Pinpoint the cell where the given text exists, returning its [x, y] midpoint coordinate. 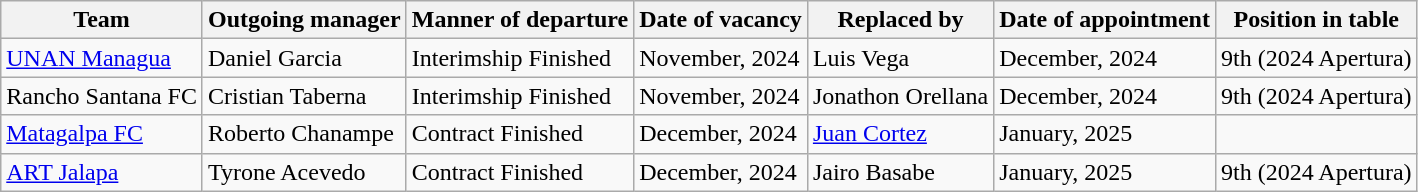
Manner of departure [520, 20]
UNAN Managua [102, 58]
Date of vacancy [721, 20]
Matagalpa FC [102, 134]
Jonathon Orellana [900, 96]
Luis Vega [900, 58]
Tyrone Acevedo [304, 172]
Jairo Basabe [900, 172]
Team [102, 20]
Juan Cortez [900, 134]
Replaced by [900, 20]
Position in table [1316, 20]
Outgoing manager [304, 20]
Date of appointment [1105, 20]
Cristian Taberna [304, 96]
Daniel Garcia [304, 58]
Roberto Chanampe [304, 134]
Rancho Santana FC [102, 96]
ART Jalapa [102, 172]
